Pinpoint the cell where the given text exists, returning its [x, y] midpoint coordinate. 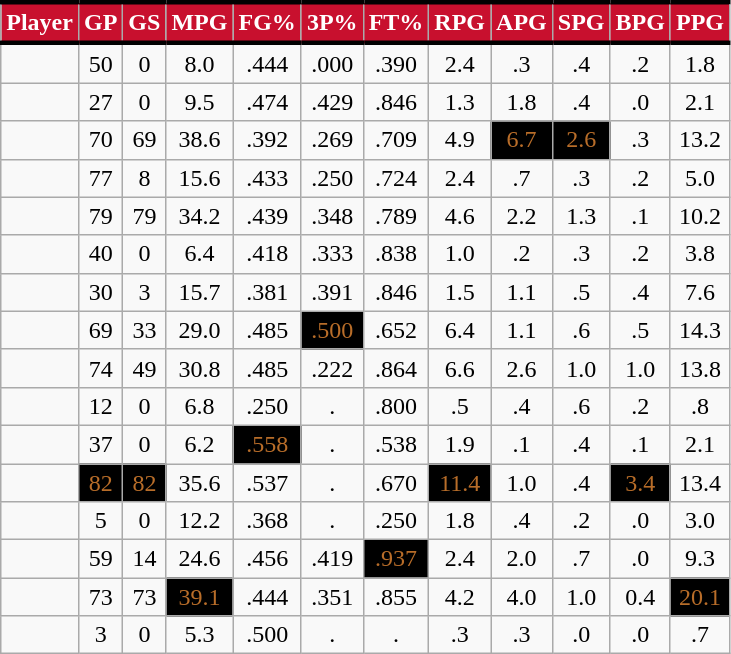
27 [100, 102]
.348 [332, 216]
.390 [396, 63]
2.0 [522, 559]
APG [522, 22]
77 [100, 178]
11.4 [460, 483]
.381 [267, 292]
2.2 [522, 216]
6.7 [522, 140]
.670 [396, 483]
.800 [396, 406]
4.0 [522, 597]
.368 [267, 521]
6.2 [200, 444]
6.6 [460, 368]
5.0 [700, 178]
.652 [396, 330]
.558 [267, 444]
20.1 [700, 597]
8 [144, 178]
12 [100, 406]
3.0 [700, 521]
30.8 [200, 368]
PPG [700, 22]
.222 [332, 368]
1.5 [460, 292]
5.3 [200, 635]
13.4 [700, 483]
.838 [396, 254]
6.8 [200, 406]
34.2 [200, 216]
.538 [396, 444]
FT% [396, 22]
10.2 [700, 216]
.269 [332, 140]
29.0 [200, 330]
GP [100, 22]
.392 [267, 140]
14.3 [700, 330]
50 [100, 63]
12.2 [200, 521]
3P% [332, 22]
.439 [267, 216]
14 [144, 559]
.709 [396, 140]
GS [144, 22]
49 [144, 368]
.456 [267, 559]
.391 [332, 292]
SPG [581, 22]
.474 [267, 102]
59 [100, 559]
33 [144, 330]
.855 [396, 597]
13.2 [700, 140]
9.5 [200, 102]
38.6 [200, 140]
7.6 [700, 292]
24.6 [200, 559]
.433 [267, 178]
37 [100, 444]
.537 [267, 483]
74 [100, 368]
.418 [267, 254]
5 [100, 521]
.351 [332, 597]
FG% [267, 22]
9.3 [700, 559]
8.0 [200, 63]
MPG [200, 22]
.333 [332, 254]
0.4 [640, 597]
.789 [396, 216]
13.8 [700, 368]
3.4 [640, 483]
BPG [640, 22]
40 [100, 254]
Player [40, 22]
39.1 [200, 597]
.8 [700, 406]
4.9 [460, 140]
.724 [396, 178]
15.7 [200, 292]
.937 [396, 559]
4.2 [460, 597]
4.6 [460, 216]
30 [100, 292]
.419 [332, 559]
70 [100, 140]
35.6 [200, 483]
RPG [460, 22]
3.8 [700, 254]
15.6 [200, 178]
.429 [332, 102]
.000 [332, 63]
1.9 [460, 444]
.864 [396, 368]
